Pinpoint the cell where the given text exists, returning its (X, Y) midpoint coordinate. 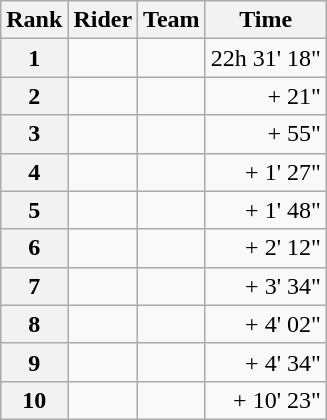
+ 1' 27" (266, 172)
+ 4' 34" (266, 362)
4 (34, 172)
+ 55" (266, 134)
6 (34, 248)
3 (34, 134)
+ 4' 02" (266, 324)
Team (172, 20)
+ 1' 48" (266, 210)
+ 10' 23" (266, 400)
7 (34, 286)
Time (266, 20)
+ 3' 34" (266, 286)
+ 2' 12" (266, 248)
10 (34, 400)
Rank (34, 20)
22h 31' 18" (266, 58)
2 (34, 96)
+ 21" (266, 96)
9 (34, 362)
1 (34, 58)
8 (34, 324)
Rider (103, 20)
5 (34, 210)
